Find where the given text appears and provide that cell's center as [X, Y] coordinate. 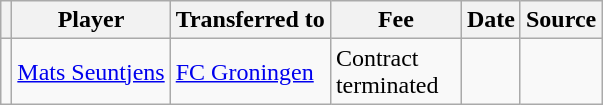
Contract terminated [396, 72]
Source [560, 20]
Date [490, 20]
Mats Seuntjens [91, 72]
FC Groningen [250, 72]
Fee [396, 20]
Transferred to [250, 20]
Player [91, 20]
